Identify which cell holds the provided text, then report its [X, Y] central coordinate. 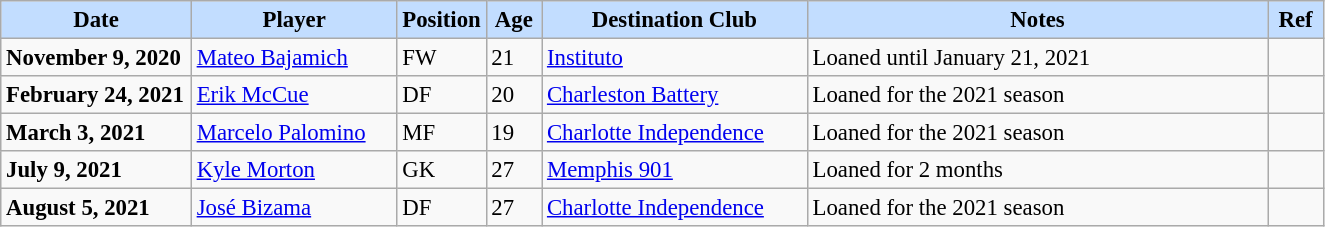
Instituto [675, 58]
FW [442, 58]
20 [514, 95]
Mateo Bajamich [294, 58]
19 [514, 133]
July 9, 2021 [96, 170]
February 24, 2021 [96, 95]
GK [442, 170]
Loaned for 2 months [1038, 170]
Marcelo Palomino [294, 133]
Loaned until January 21, 2021 [1038, 58]
Notes [1038, 20]
Charleston Battery [675, 95]
March 3, 2021 [96, 133]
Ref [1296, 20]
November 9, 2020 [96, 58]
Kyle Morton [294, 170]
Memphis 901 [675, 170]
August 5, 2021 [96, 208]
Age [514, 20]
Date [96, 20]
21 [514, 58]
Position [442, 20]
Destination Club [675, 20]
MF [442, 133]
José Bizama [294, 208]
Player [294, 20]
Erik McCue [294, 95]
